Return (x, y) of the center of cell containing provided text 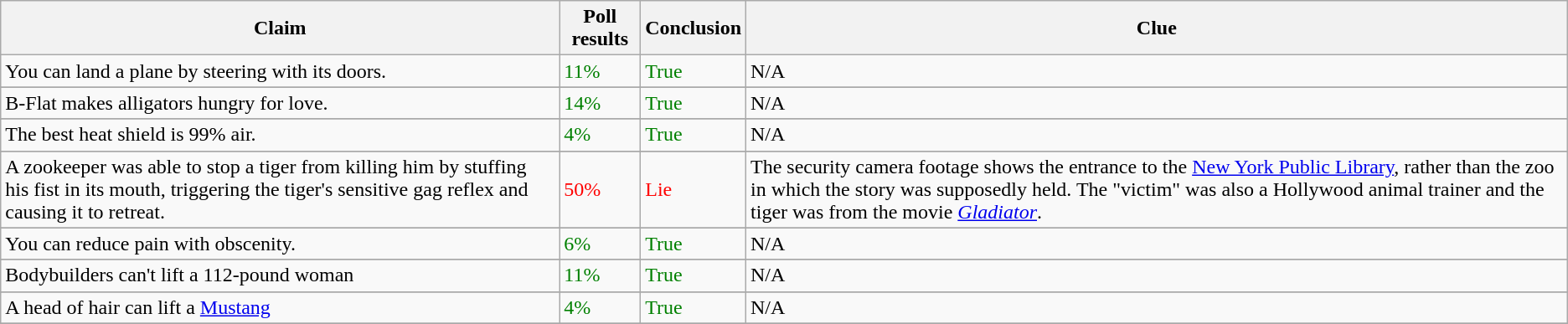
Bodybuilders can't lift a 112-pound woman (280, 275)
6% (600, 244)
Claim (280, 28)
50% (600, 189)
B-Flat makes alligators hungry for love. (280, 103)
A head of hair can lift a Mustang (280, 307)
The best heat shield is 99% air. (280, 135)
Clue (1158, 28)
You can land a plane by steering with its doors. (280, 71)
Lie (694, 189)
You can reduce pain with obscenity. (280, 244)
14% (600, 103)
Poll results (600, 28)
Conclusion (694, 28)
